Pinpoint the cell where the given text exists, returning its [X, Y] midpoint coordinate. 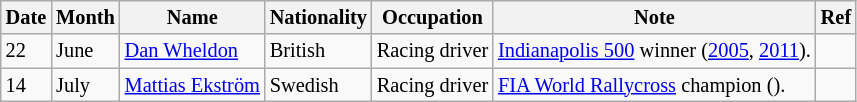
Dan Wheldon [192, 51]
Month [86, 17]
FIA World Rallycross champion (). [654, 85]
June [86, 51]
Swedish [318, 85]
Nationality [318, 17]
14 [26, 85]
Date [26, 17]
Mattias Ekström [192, 85]
July [86, 85]
Name [192, 17]
Note [654, 17]
Indianapolis 500 winner (2005, 2011). [654, 51]
22 [26, 51]
Occupation [432, 17]
British [318, 51]
Ref [836, 17]
